Determine the [X, Y] coordinate at the center of the cell enclosing the given text.  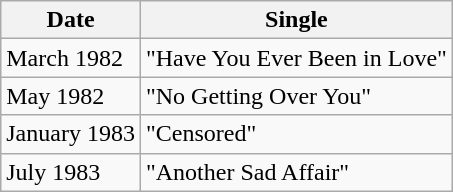
January 1983 [71, 134]
July 1983 [71, 172]
"Censored" [296, 134]
"Another Sad Affair" [296, 172]
"Have You Ever Been in Love" [296, 58]
Single [296, 20]
Date [71, 20]
May 1982 [71, 96]
"No Getting Over You" [296, 96]
March 1982 [71, 58]
